For the text-containing cell, return its midpoint in [x, y] coordinate format. 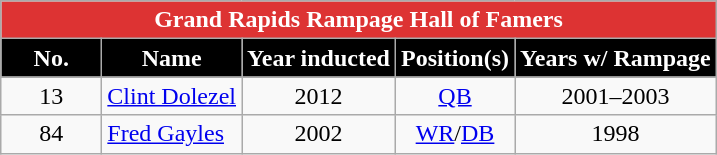
Year inducted [319, 58]
Years w/ Rampage [616, 58]
2012 [319, 96]
2001–2003 [616, 96]
13 [52, 96]
1998 [616, 134]
84 [52, 134]
WR/DB [454, 134]
Fred Gayles [172, 134]
Grand Rapids Rampage Hall of Famers [359, 20]
Name [172, 58]
Position(s) [454, 58]
2002 [319, 134]
QB [454, 96]
Clint Dolezel [172, 96]
No. [52, 58]
